Detect which cell encompasses the target text, then output its [X, Y] center coordinate. 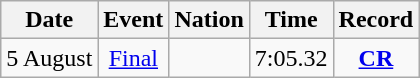
5 August [50, 58]
Final [134, 58]
Nation [209, 20]
Time [291, 20]
Date [50, 20]
Record [376, 20]
CR [376, 58]
7:05.32 [291, 58]
Event [134, 20]
